Search for the cell housing the specified text and yield its (X, Y) center coordinate. 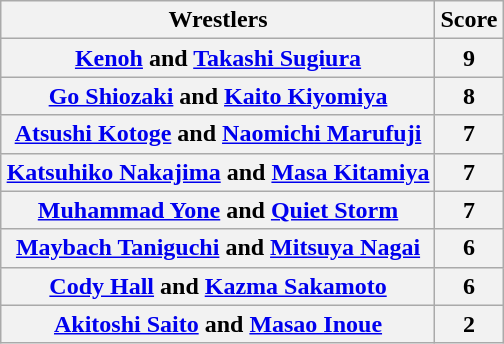
Akitoshi Saito and Masao Inoue (218, 324)
Cody Hall and Kazma Sakamoto (218, 286)
Kenoh and Takashi Sugiura (218, 58)
9 (469, 58)
8 (469, 96)
Score (469, 20)
Go Shiozaki and Kaito Kiyomiya (218, 96)
Katsuhiko Nakajima and Masa Kitamiya (218, 172)
Atsushi Kotoge and Naomichi Marufuji (218, 134)
Muhammad Yone and Quiet Storm (218, 210)
Wrestlers (218, 20)
2 (469, 324)
Maybach Taniguchi and Mitsuya Nagai (218, 248)
